Return the [X, Y] coordinate for the center point of the cell that contains the specified text.  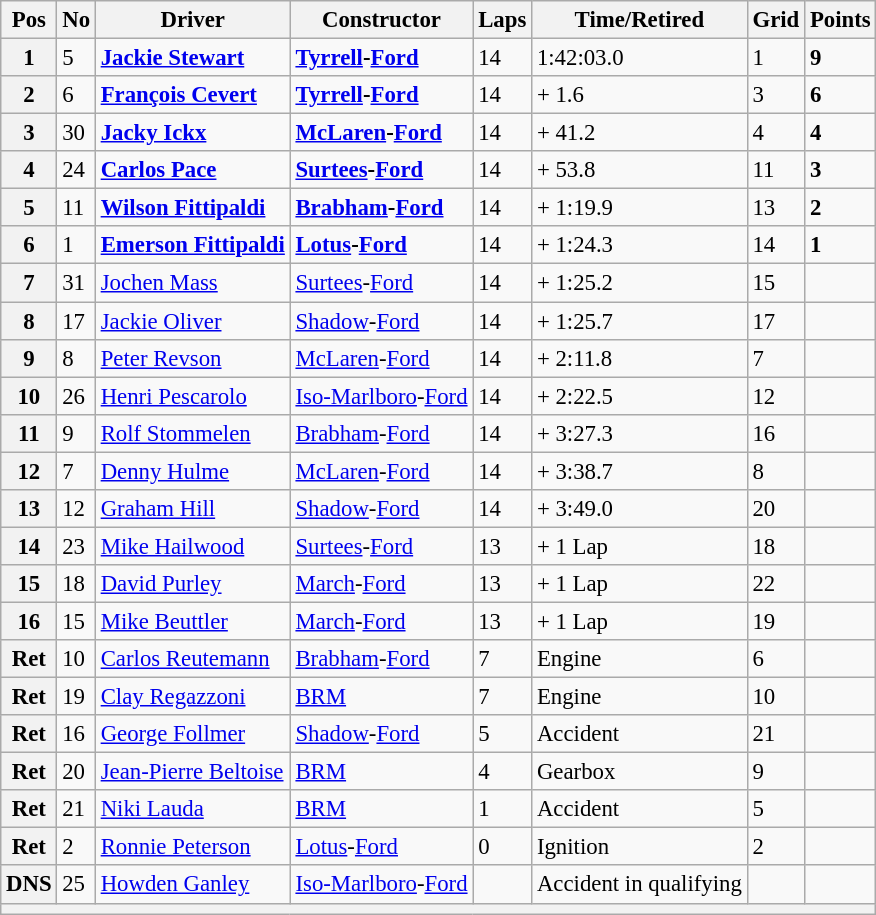
22 [776, 584]
+ 3:27.3 [640, 433]
+ 41.2 [640, 133]
+ 3:38.7 [640, 471]
+ 1:24.3 [640, 245]
Graham Hill [192, 509]
Jean-Pierre Beltoise [192, 772]
Emerson Fittipaldi [192, 245]
David Purley [192, 584]
Grid [776, 20]
Wilson Fittipaldi [192, 208]
No [76, 20]
Jackie Oliver [192, 321]
George Follmer [192, 734]
0 [502, 847]
Mike Hailwood [192, 546]
Henri Pescarolo [192, 396]
+ 53.8 [640, 170]
Points [840, 20]
Laps [502, 20]
31 [76, 283]
Gearbox [640, 772]
Jackie Stewart [192, 58]
Time/Retired [640, 20]
+ 1:19.9 [640, 208]
Carlos Reutemann [192, 659]
DNS [29, 885]
Jochen Mass [192, 283]
Niki Lauda [192, 809]
Jacky Ickx [192, 133]
+ 1:25.2 [640, 283]
+ 1:25.7 [640, 321]
1:42:03.0 [640, 58]
Denny Hulme [192, 471]
25 [76, 885]
Rolf Stommelen [192, 433]
+ 2:22.5 [640, 396]
François Cevert [192, 95]
Howden Ganley [192, 885]
30 [76, 133]
Constructor [382, 20]
Mike Beuttler [192, 621]
Driver [192, 20]
Ignition [640, 847]
+ 1.6 [640, 95]
Accident in qualifying [640, 885]
24 [76, 170]
Peter Revson [192, 358]
Pos [29, 20]
Carlos Pace [192, 170]
+ 3:49.0 [640, 509]
26 [76, 396]
+ 2:11.8 [640, 358]
Clay Regazzoni [192, 697]
23 [76, 546]
Ronnie Peterson [192, 847]
